Search for the cell housing the specified text and yield its [x, y] center coordinate. 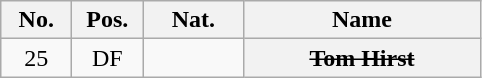
DF [108, 58]
Nat. [194, 20]
Tom Hirst [362, 58]
Name [362, 20]
No. [36, 20]
25 [36, 58]
Pos. [108, 20]
